Scan for the cell matching the given text and deliver its (X, Y) coordinate at center. 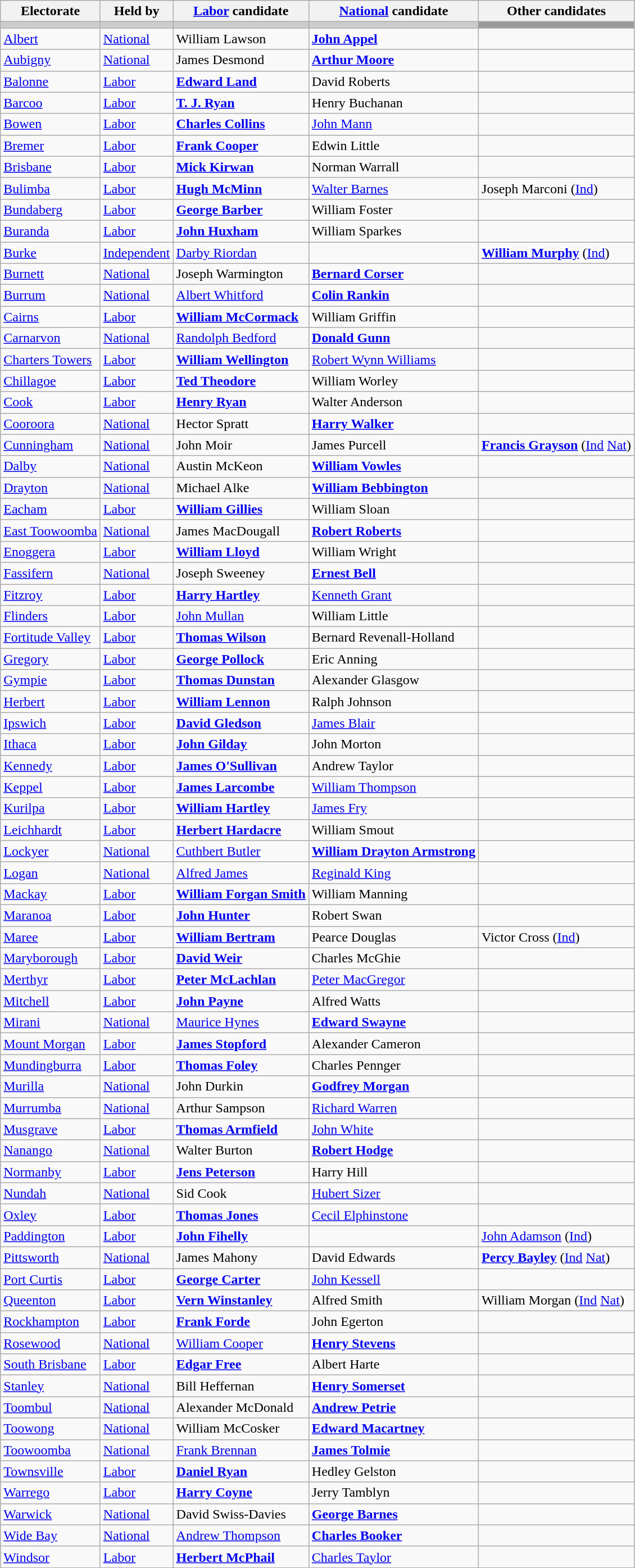
Thomas Armfield (241, 1129)
James Purcell (393, 445)
Hector Spratt (241, 424)
Carnarvon (51, 338)
Godfrey Morgan (393, 1087)
John Gilday (241, 744)
David Gledson (241, 723)
Townsville (51, 1471)
Alfred James (241, 872)
Ralph Johnson (393, 702)
John Mullan (241, 616)
Albert Harte (393, 1365)
John Morton (393, 744)
Ernest Bell (393, 573)
Kurilpa (51, 808)
James Stopford (241, 1044)
John Durkin (241, 1087)
William Bertram (241, 937)
Mirani (51, 1022)
Peter MacGregor (393, 980)
Fortitude Valley (51, 638)
David Swiss-Davies (241, 1514)
William Wright (393, 552)
South Brisbane (51, 1365)
William Vowles (393, 466)
Alexander Glasgow (393, 680)
Brisbane (51, 167)
Hubert Sizer (393, 1193)
Thomas Jones (241, 1215)
Burke (51, 252)
William Griffin (393, 317)
Percy Bayley (Ind Nat) (556, 1257)
Bowen (51, 124)
Francis Grayson (Ind Nat) (556, 445)
Charles Taylor (393, 1557)
Harry Hartley (241, 595)
George Barnes (393, 1514)
Burrum (51, 296)
Frank Forde (241, 1322)
David Weir (241, 958)
Thomas Foley (241, 1065)
John Hunter (241, 915)
Alexander McDonald (241, 1407)
Merthyr (51, 980)
Toowong (51, 1429)
James Mahony (241, 1257)
Henry Buchanan (393, 103)
Jens Peterson (241, 1172)
John Moir (241, 445)
Joseph Warmington (241, 274)
William Sloan (393, 509)
Mackay (51, 894)
Thomas Wilson (241, 638)
Charles Collins (241, 124)
John Mann (393, 124)
George Barber (241, 210)
Dalby (51, 466)
Harry Coyne (241, 1493)
Leichhardt (51, 830)
William Lawson (241, 39)
Henry Ryan (241, 402)
John White (393, 1129)
Frank Brennan (241, 1450)
Herbert Hardacre (241, 830)
Arthur Sampson (241, 1108)
Peter McLachlan (241, 980)
Thomas Dunstan (241, 680)
Michael Alke (241, 488)
Mitchell (51, 1001)
Colin Rankin (393, 296)
Logan (51, 872)
William Lennon (241, 702)
Cairns (51, 317)
Ithaca (51, 744)
Murilla (51, 1087)
Edward Land (241, 81)
Joseph Sweeney (241, 573)
John Fihelly (241, 1236)
Wide Bay (51, 1535)
Alfred Smith (393, 1301)
Herbert (51, 702)
Windsor (51, 1557)
William Cooper (241, 1343)
Edward Swayne (393, 1022)
John Egerton (393, 1322)
Walter Anderson (393, 402)
National candidate (393, 11)
John Huxham (241, 231)
Murrumba (51, 1108)
William Foster (393, 210)
James Tolmie (393, 1450)
David Roberts (393, 81)
Held by (137, 11)
Labor candidate (241, 11)
Stanley (51, 1386)
William Gillies (241, 509)
William Forgan Smith (241, 894)
Electorate (51, 11)
Walter Barnes (393, 188)
William Murphy (Ind) (556, 252)
James MacDougall (241, 530)
Andrew Petrie (393, 1407)
Edward Macartney (393, 1429)
Flinders (51, 616)
Queenton (51, 1301)
Edgar Free (241, 1365)
Burnett (51, 274)
William Thompson (393, 787)
Rosewood (51, 1343)
Cecil Elphinstone (393, 1215)
Reginald King (393, 872)
William Bebbington (393, 488)
Andrew Taylor (393, 766)
Gregory (51, 659)
Mick Kirwan (241, 167)
Richard Warren (393, 1108)
Bill Heffernan (241, 1386)
Victor Cross (Ind) (556, 937)
Pearce Douglas (393, 937)
William Morgan (Ind Nat) (556, 1301)
Hedley Gelston (393, 1471)
Enoggera (51, 552)
Cooroora (51, 424)
Sid Cook (241, 1193)
John Appel (393, 39)
Charles McGhie (393, 958)
Bremer (51, 146)
Nundah (51, 1193)
George Pollock (241, 659)
Harry Hill (393, 1172)
David Edwards (393, 1257)
Paddington (51, 1236)
Warwick (51, 1514)
Chillagoe (51, 381)
Kenneth Grant (393, 595)
T. J. Ryan (241, 103)
William Hartley (241, 808)
Joseph Marconi (Ind) (556, 188)
John Payne (241, 1001)
Keppel (51, 787)
Fitzroy (51, 595)
Andrew Thompson (241, 1535)
Hugh McMinn (241, 188)
Toombul (51, 1407)
Kennedy (51, 766)
William Smout (393, 830)
James Blair (393, 723)
Mount Morgan (51, 1044)
Eric Anning (393, 659)
Independent (137, 252)
Oxley (51, 1215)
Alfred Watts (393, 1001)
Jerry Tamblyn (393, 1493)
Albert Whitford (241, 296)
John Kessell (393, 1279)
Daniel Ryan (241, 1471)
William Sparkes (393, 231)
Fassifern (51, 573)
James O'Sullivan (241, 766)
Norman Warrall (393, 167)
Eacham (51, 509)
Albert (51, 39)
Warrego (51, 1493)
Pittsworth (51, 1257)
Ipswich (51, 723)
James Fry (393, 808)
Ted Theodore (241, 381)
Austin McKeon (241, 466)
William Worley (393, 381)
Maryborough (51, 958)
Bundaberg (51, 210)
Maurice Hynes (241, 1022)
Charles Booker (393, 1535)
Charles Pennger (393, 1065)
Donald Gunn (393, 338)
Bernard Corser (393, 274)
Walter Burton (241, 1151)
Aubigny (51, 60)
Robert Wynn Williams (393, 360)
Maranoa (51, 915)
William Drayton Armstrong (393, 851)
William Manning (393, 894)
Robert Hodge (393, 1151)
Musgrave (51, 1129)
Toowoomba (51, 1450)
Lockyer (51, 851)
Frank Cooper (241, 146)
Edwin Little (393, 146)
William Little (393, 616)
William Wellington (241, 360)
Henry Somerset (393, 1386)
Port Curtis (51, 1279)
Randolph Bedford (241, 338)
Charters Towers (51, 360)
Herbert McPhail (241, 1557)
Robert Swan (393, 915)
James Larcombe (241, 787)
Drayton (51, 488)
Darby Riordan (241, 252)
Arthur Moore (393, 60)
Cook (51, 402)
Alexander Cameron (393, 1044)
Maree (51, 937)
Buranda (51, 231)
James Desmond (241, 60)
Other candidates (556, 11)
Bulimba (51, 188)
John Adamson (Ind) (556, 1236)
Barcoo (51, 103)
Normanby (51, 1172)
Henry Stevens (393, 1343)
Robert Roberts (393, 530)
William Lloyd (241, 552)
Gympie (51, 680)
Nanango (51, 1151)
Rockhampton (51, 1322)
Cuthbert Butler (241, 851)
William McCosker (241, 1429)
George Carter (241, 1279)
Bernard Revenall-Holland (393, 638)
East Toowoomba (51, 530)
William McCormack (241, 317)
Balonne (51, 81)
Mundingburra (51, 1065)
Cunningham (51, 445)
Harry Walker (393, 424)
Vern Winstanley (241, 1301)
